Search for the cell housing the specified text and yield its (x, y) center coordinate. 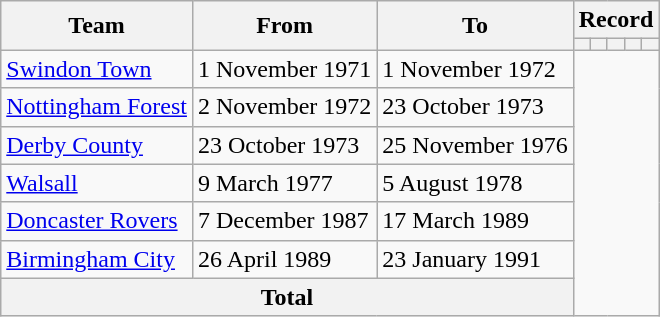
Total (287, 297)
Birmingham City (97, 259)
Record (616, 20)
26 April 1989 (284, 259)
25 November 1976 (475, 145)
9 March 1977 (284, 183)
Walsall (97, 183)
To (475, 26)
2 November 1972 (284, 107)
Swindon Town (97, 69)
5 August 1978 (475, 183)
23 January 1991 (475, 259)
17 March 1989 (475, 221)
Doncaster Rovers (97, 221)
Derby County (97, 145)
7 December 1987 (284, 221)
From (284, 26)
1 November 1972 (475, 69)
1 November 1971 (284, 69)
Team (97, 26)
Nottingham Forest (97, 107)
